Return (X, Y) of the center of cell containing provided text 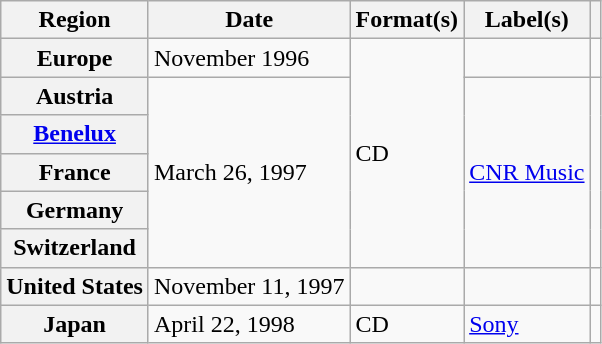
Format(s) (407, 20)
France (75, 172)
Switzerland (75, 248)
March 26, 1997 (248, 172)
CNR Music (527, 172)
Sony (527, 324)
November 11, 1997 (248, 286)
Label(s) (527, 20)
Benelux (75, 134)
Japan (75, 324)
Region (75, 20)
November 1996 (248, 58)
United States (75, 286)
April 22, 1998 (248, 324)
Date (248, 20)
Germany (75, 210)
Austria (75, 96)
Europe (75, 58)
